Scan for the cell matching the given text and deliver its [x, y] coordinate at center. 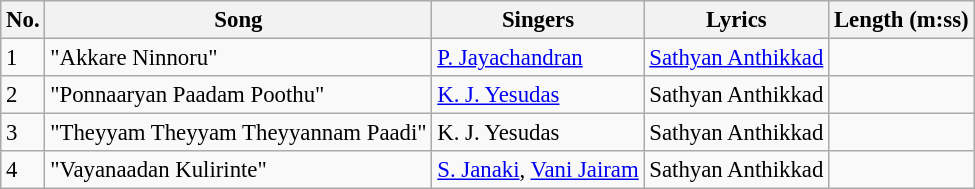
Singers [538, 20]
Length (m:ss) [902, 20]
"Theyyam Theyyam Theyyannam Paadi" [238, 133]
"Ponnaaryan Paadam Poothu" [238, 95]
Lyrics [736, 20]
No. [23, 20]
"Vayanaadan Kulirinte" [238, 170]
P. Jayachandran [538, 58]
Song [238, 20]
S. Janaki, Vani Jairam [538, 170]
"Akkare Ninnoru" [238, 58]
3 [23, 133]
4 [23, 170]
1 [23, 58]
2 [23, 95]
